Detect which cell encompasses the target text, then output its [x, y] center coordinate. 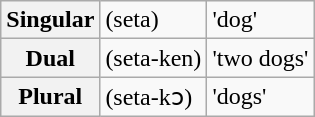
'dog' [260, 20]
(seta) [154, 20]
(seta-ken) [154, 58]
'two dogs' [260, 58]
Singular [50, 20]
Dual [50, 58]
(seta-kɔ) [154, 97]
Plural [50, 97]
'dogs' [260, 97]
